Output the [x, y] coordinate of the center of the cell containing the given text.  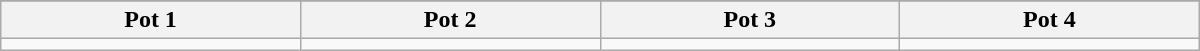
Pot 1 [151, 20]
Pot 3 [750, 20]
Pot 4 [1050, 20]
Pot 2 [450, 20]
